Return (X, Y) of the center of cell containing provided text 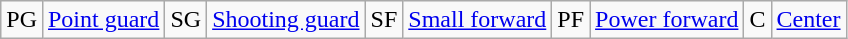
SF (384, 20)
PG (22, 20)
Small forward (478, 20)
Power forward (667, 20)
Shooting guard (286, 20)
Center (808, 20)
C (758, 20)
PF (571, 20)
Point guard (103, 20)
SG (186, 20)
